Extract the (x, y) coordinate from the center of the cell holding the provided text.  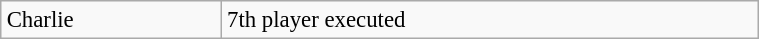
7th player executed (490, 20)
Charlie (111, 20)
